Search for the cell housing the specified text and yield its [x, y] center coordinate. 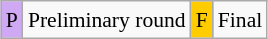
F [202, 20]
Final [240, 20]
P [12, 20]
Preliminary round [107, 20]
